Provide the (x, y) coordinate of the cell's center where the given text is located.  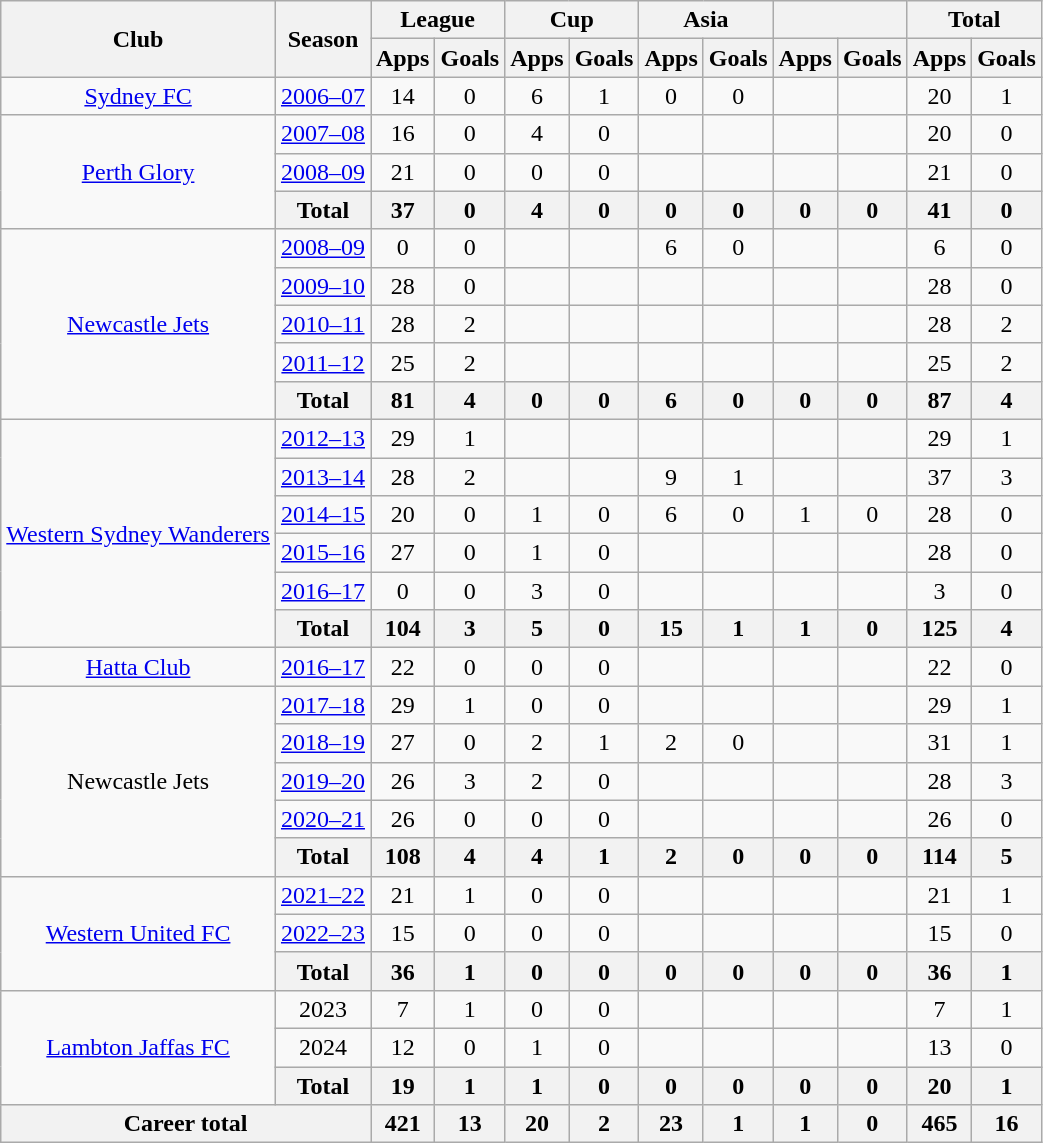
2023 (322, 1009)
League (437, 20)
31 (939, 743)
Hatta Club (138, 667)
2012–13 (322, 438)
41 (939, 210)
Perth Glory (138, 172)
114 (939, 857)
2017–18 (322, 705)
2024 (322, 1047)
2019–20 (322, 781)
19 (402, 1085)
81 (402, 400)
2014–15 (322, 515)
2021–22 (322, 895)
14 (402, 96)
Western United FC (138, 933)
2006–07 (322, 96)
Sydney FC (138, 96)
2022–23 (322, 933)
9 (671, 477)
125 (939, 629)
Asia (706, 20)
Career total (186, 1124)
87 (939, 400)
2015–16 (322, 553)
Club (138, 39)
465 (939, 1124)
12 (402, 1047)
Season (322, 39)
23 (671, 1124)
Cup (572, 20)
2009–10 (322, 286)
2011–12 (322, 362)
2007–08 (322, 134)
2020–21 (322, 819)
421 (402, 1124)
2010–11 (322, 324)
2018–19 (322, 743)
Western Sydney Wanderers (138, 533)
2013–14 (322, 477)
Lambton Jaffas FC (138, 1047)
104 (402, 629)
108 (402, 857)
